Extract the (X, Y) coordinate from the center of the cell holding the provided text.  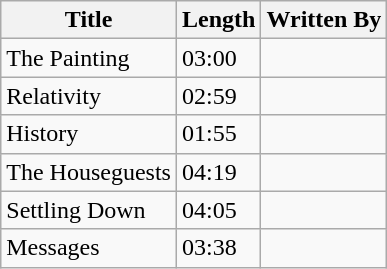
The Houseguests (89, 172)
01:55 (218, 134)
Written By (324, 20)
Length (218, 20)
Settling Down (89, 210)
Messages (89, 248)
03:00 (218, 58)
History (89, 134)
The Painting (89, 58)
Title (89, 20)
03:38 (218, 248)
Relativity (89, 96)
04:19 (218, 172)
02:59 (218, 96)
04:05 (218, 210)
